Scan for the cell matching the given text and deliver its [X, Y] coordinate at center. 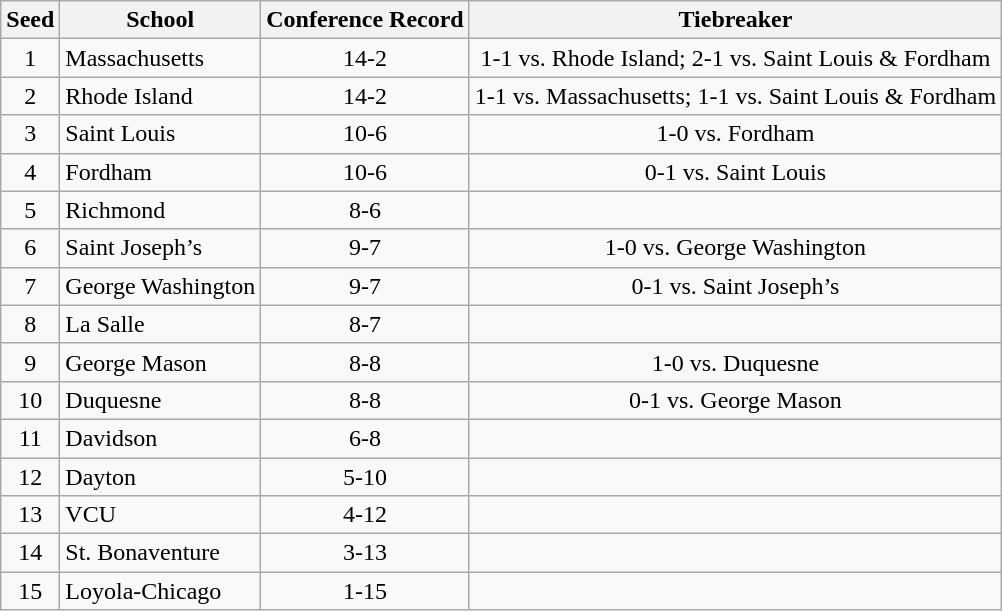
1-1 vs. Massachusetts; 1-1 vs. Saint Louis & Fordham [735, 96]
Saint Joseph’s [160, 248]
Dayton [160, 477]
4 [30, 172]
15 [30, 591]
10 [30, 400]
Davidson [160, 438]
1-0 vs. Duquesne [735, 362]
8 [30, 324]
0-1 vs. Saint Louis [735, 172]
14 [30, 553]
9 [30, 362]
0-1 vs. George Mason [735, 400]
4-12 [366, 515]
Conference Record [366, 20]
George Washington [160, 286]
1-15 [366, 591]
Duquesne [160, 400]
6-8 [366, 438]
George Mason [160, 362]
1-0 vs. George Washington [735, 248]
11 [30, 438]
Rhode Island [160, 96]
Loyola-Chicago [160, 591]
3-13 [366, 553]
5-10 [366, 477]
1-0 vs. Fordham [735, 134]
2 [30, 96]
Tiebreaker [735, 20]
La Salle [160, 324]
3 [30, 134]
8-7 [366, 324]
Massachusetts [160, 58]
Seed [30, 20]
Saint Louis [160, 134]
1 [30, 58]
6 [30, 248]
8-6 [366, 210]
Fordham [160, 172]
12 [30, 477]
School [160, 20]
0-1 vs. Saint Joseph’s [735, 286]
Richmond [160, 210]
VCU [160, 515]
13 [30, 515]
5 [30, 210]
1-1 vs. Rhode Island; 2-1 vs. Saint Louis & Fordham [735, 58]
St. Bonaventure [160, 553]
7 [30, 286]
